For the text-containing cell, return its midpoint in [x, y] coordinate format. 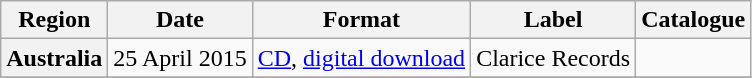
Date [180, 20]
Clarice Records [554, 58]
Format [361, 20]
25 April 2015 [180, 58]
Catalogue [694, 20]
Label [554, 20]
CD, digital download [361, 58]
Region [54, 20]
Australia [54, 58]
